Extract the (x, y) coordinate from the center of the cell holding the provided text.  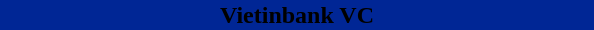
Vietinbank VC (297, 15)
